Locate the cell with the specified text and output its [X, Y] center coordinate. 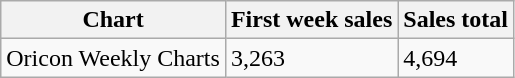
3,263 [311, 58]
First week sales [311, 20]
4,694 [456, 58]
Chart [114, 20]
Oricon Weekly Charts [114, 58]
Sales total [456, 20]
